Provide the [x, y] coordinate of the cell's center where the given text is located.  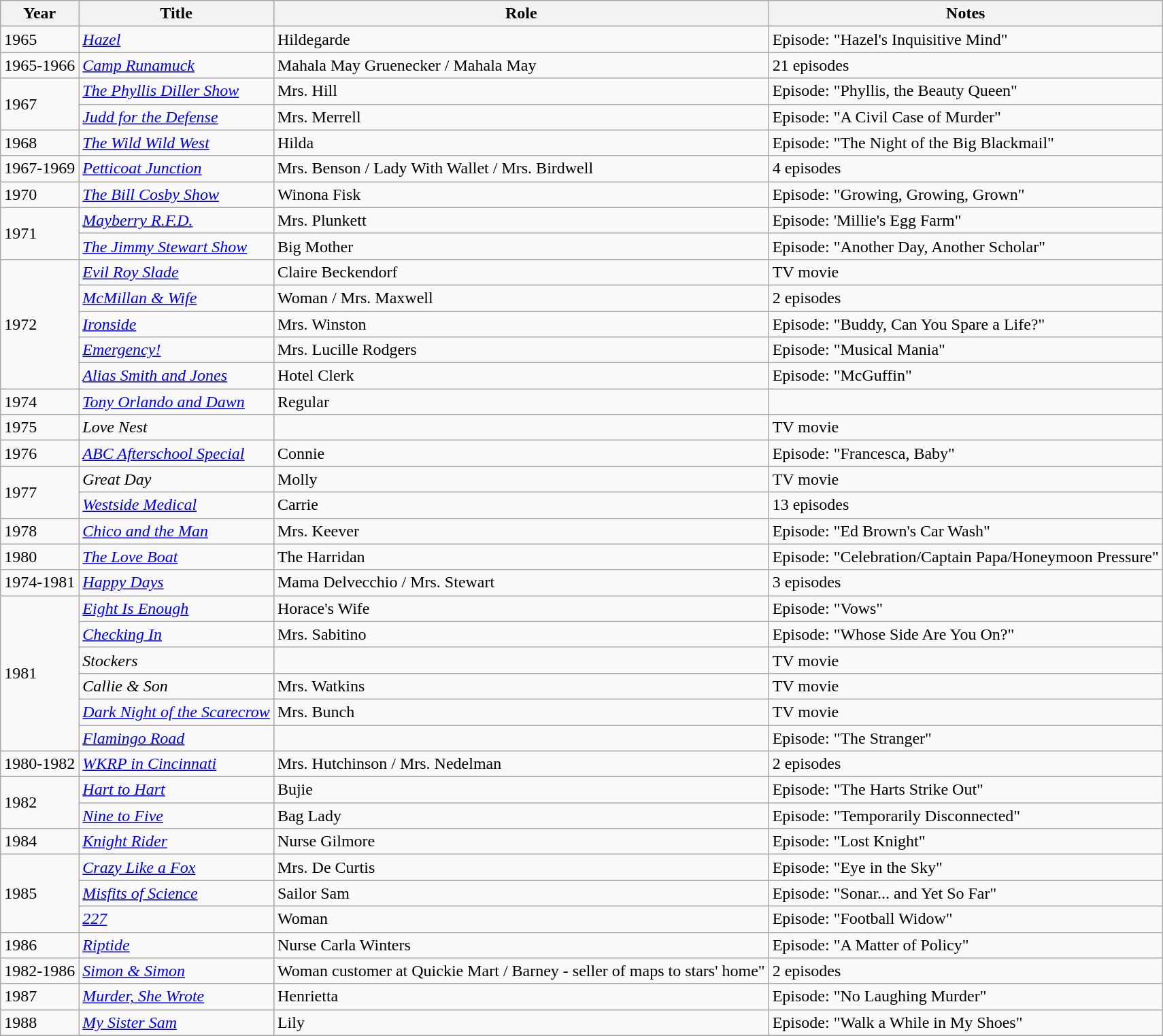
Misfits of Science [177, 893]
The Bill Cosby Show [177, 194]
Simon & Simon [177, 971]
Year [39, 14]
1976 [39, 453]
Episode: "Musical Mania" [966, 350]
Knight Rider [177, 842]
Episode: "Temporarily Disconnected" [966, 816]
Episode: "Football Widow" [966, 919]
Horace's Wife [521, 608]
1965-1966 [39, 65]
Hart to Hart [177, 790]
Episode: "Sonar... and Yet So Far" [966, 893]
Episode: "McGuffin" [966, 376]
Episode: "No Laughing Murder" [966, 997]
Riptide [177, 945]
Episode: "Walk a While in My Shoes" [966, 1022]
Hotel Clerk [521, 376]
Mrs. Keever [521, 531]
1988 [39, 1022]
Episode: "Lost Knight" [966, 842]
1987 [39, 997]
Connie [521, 453]
Westside Medical [177, 505]
Episode: "Ed Brown's Car Wash" [966, 531]
1984 [39, 842]
Petticoat Junction [177, 169]
Mrs. Hutchinson / Mrs. Nedelman [521, 764]
1978 [39, 531]
Ironside [177, 324]
1974-1981 [39, 583]
Hazel [177, 39]
13 episodes [966, 505]
Mrs. Hill [521, 91]
WKRP in Cincinnati [177, 764]
Bag Lady [521, 816]
Woman / Mrs. Maxwell [521, 298]
Woman [521, 919]
The Love Boat [177, 557]
The Phyllis Diller Show [177, 91]
Mrs. Winston [521, 324]
Winona Fisk [521, 194]
Episode: "The Stranger" [966, 738]
Mayberry R.F.D. [177, 220]
The Jimmy Stewart Show [177, 246]
Hildegarde [521, 39]
Mrs. De Curtis [521, 867]
1970 [39, 194]
Nine to Five [177, 816]
Judd for the Defense [177, 117]
Episode: "Eye in the Sky" [966, 867]
Tony Orlando and Dawn [177, 402]
Alias Smith and Jones [177, 376]
227 [177, 919]
21 episodes [966, 65]
Murder, She Wrote [177, 997]
Great Day [177, 479]
Mrs. Sabitino [521, 634]
1968 [39, 143]
1977 [39, 492]
Episode: "Growing, Growing, Grown" [966, 194]
Molly [521, 479]
1965 [39, 39]
Nurse Carla Winters [521, 945]
1972 [39, 324]
Mrs. Merrell [521, 117]
Woman customer at Quickie Mart / Barney - seller of maps to stars' home" [521, 971]
4 episodes [966, 169]
Episode: "Hazel's Inquisitive Mind" [966, 39]
Mahala May Gruenecker / Mahala May [521, 65]
McMillan & Wife [177, 298]
Episode: "Francesca, Baby" [966, 453]
1967 [39, 104]
Title [177, 14]
Episode: "Whose Side Are You On?" [966, 634]
1986 [39, 945]
Mrs. Lucille Rodgers [521, 350]
Nurse Gilmore [521, 842]
1967-1969 [39, 169]
1985 [39, 893]
Flamingo Road [177, 738]
1980 [39, 557]
1975 [39, 428]
Mrs. Benson / Lady With Wallet / Mrs. Birdwell [521, 169]
Episode: "A Civil Case of Murder" [966, 117]
1971 [39, 233]
Checking In [177, 634]
Mama Delvecchio / Mrs. Stewart [521, 583]
Role [521, 14]
Emergency! [177, 350]
Happy Days [177, 583]
Episode: 'Millie's Egg Farm" [966, 220]
Bujie [521, 790]
Henrietta [521, 997]
Episode: "Buddy, Can You Spare a Life?" [966, 324]
1982 [39, 803]
The Harridan [521, 557]
Big Mother [521, 246]
The Wild Wild West [177, 143]
Callie & Son [177, 686]
Episode: "Celebration/Captain Papa/Honeymoon Pressure" [966, 557]
Eight Is Enough [177, 608]
ABC Afterschool Special [177, 453]
Crazy Like a Fox [177, 867]
Sailor Sam [521, 893]
Mrs. Watkins [521, 686]
Mrs. Bunch [521, 712]
3 episodes [966, 583]
Episode: "Phyllis, the Beauty Queen" [966, 91]
Stockers [177, 660]
1982-1986 [39, 971]
Episode: "The Night of the Big Blackmail" [966, 143]
Camp Runamuck [177, 65]
Notes [966, 14]
1974 [39, 402]
Carrie [521, 505]
1980-1982 [39, 764]
Claire Beckendorf [521, 272]
My Sister Sam [177, 1022]
Chico and the Man [177, 531]
Episode: "The Harts Strike Out" [966, 790]
Mrs. Plunkett [521, 220]
Dark Night of the Scarecrow [177, 712]
Hilda [521, 143]
Lily [521, 1022]
Episode: "Vows" [966, 608]
Episode: "Another Day, Another Scholar" [966, 246]
Regular [521, 402]
Love Nest [177, 428]
Evil Roy Slade [177, 272]
Episode: "A Matter of Policy" [966, 945]
1981 [39, 673]
